Find where the given text appears and provide that cell's center as [X, Y] coordinate. 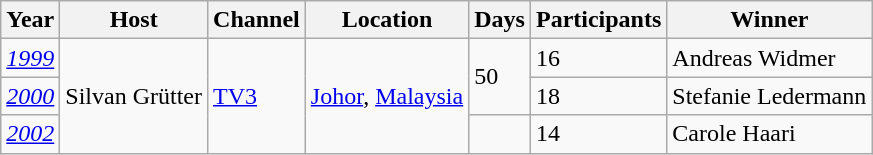
Days [500, 20]
2002 [30, 134]
Andreas Widmer [770, 58]
Johor, Malaysia [386, 96]
Host [134, 20]
Winner [770, 20]
2000 [30, 96]
1999 [30, 58]
16 [598, 58]
Stefanie Ledermann [770, 96]
18 [598, 96]
50 [500, 77]
Silvan Grütter [134, 96]
Carole Haari [770, 134]
TV3 [257, 96]
Location [386, 20]
Channel [257, 20]
Participants [598, 20]
Year [30, 20]
14 [598, 134]
